Search for the cell housing the specified text and yield its [x, y] center coordinate. 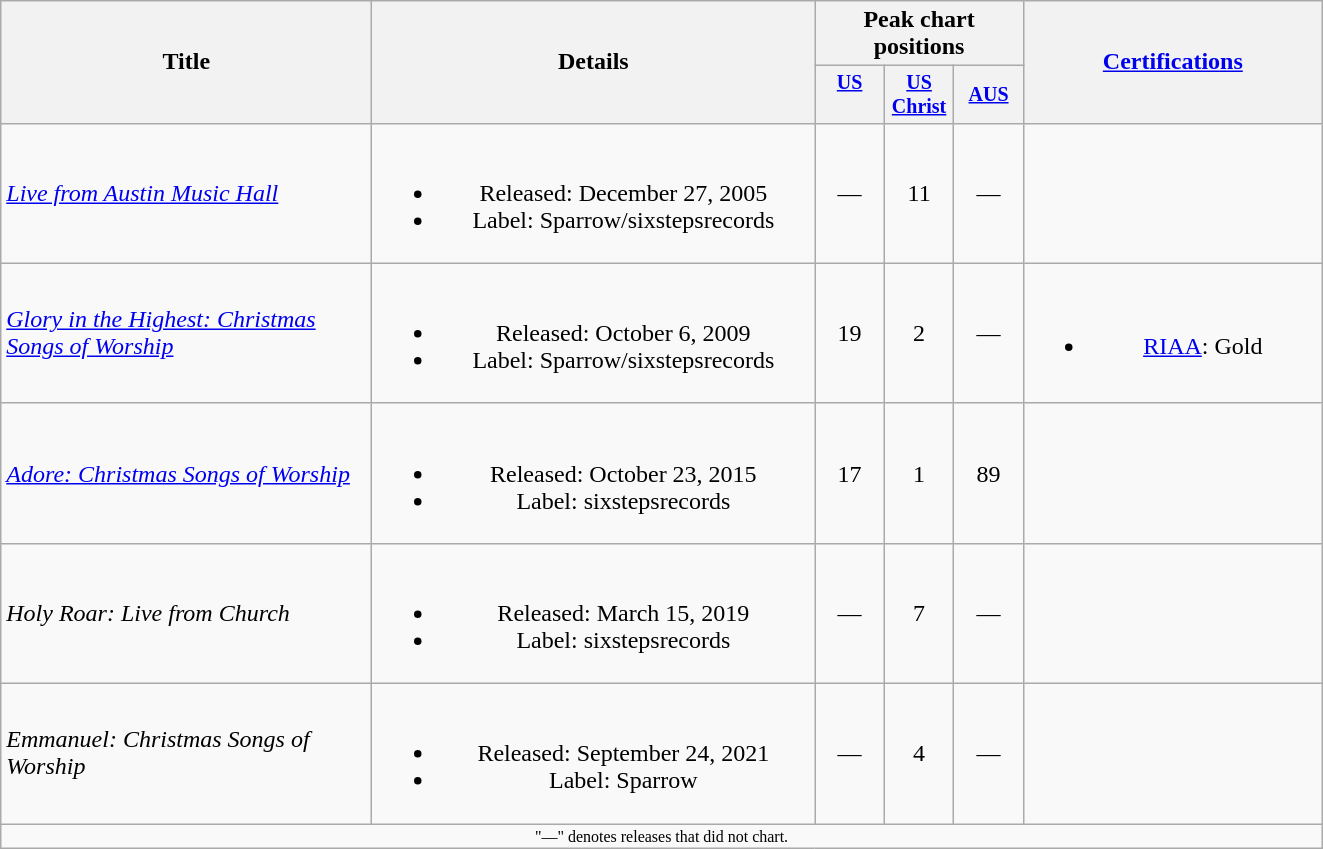
17 [850, 473]
11 [918, 193]
89 [988, 473]
USChrist [918, 94]
Details [594, 62]
4 [918, 754]
Emmanuel: Christmas Songs of Worship [186, 754]
19 [850, 333]
Peak chart positions [919, 34]
Adore: Christmas Songs of Worship [186, 473]
2 [918, 333]
Certifications [1172, 62]
Released: October 23, 2015Label: sixstepsrecords [594, 473]
Released: March 15, 2019Label: sixstepsrecords [594, 613]
Title [186, 62]
Live from Austin Music Hall [186, 193]
RIAA: Gold [1172, 333]
7 [918, 613]
Released: December 27, 2005Label: Sparrow/sixstepsrecords [594, 193]
Holy Roar: Live from Church [186, 613]
Glory in the Highest: Christmas Songs of Worship [186, 333]
Released: October 6, 2009Label: Sparrow/sixstepsrecords [594, 333]
"—" denotes releases that did not chart. [662, 836]
US [850, 94]
1 [918, 473]
AUS [988, 94]
Released: September 24, 2021Label: Sparrow [594, 754]
